Return the [X, Y] coordinate for the center point of the cell that contains the specified text.  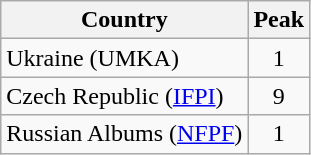
Czech Republic (IFPI) [124, 96]
9 [279, 96]
Russian Albums (NFPF) [124, 134]
Ukraine (UMKA) [124, 58]
Country [124, 20]
Peak [279, 20]
